Output the [x, y] coordinate of the center of the cell containing the given text.  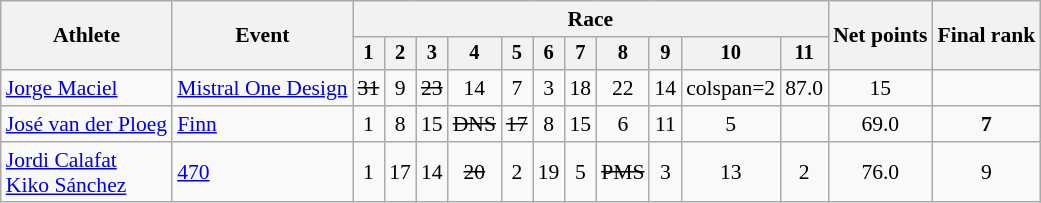
76.0 [880, 172]
19 [549, 172]
Event [262, 36]
23 [432, 88]
69.0 [880, 124]
Athlete [86, 36]
10 [730, 54]
Jorge Maciel [86, 88]
DNS [474, 124]
31 [369, 88]
22 [622, 88]
470 [262, 172]
Net points [880, 36]
Mistral One Design [262, 88]
Final rank [986, 36]
colspan=2 [730, 88]
José van der Ploeg [86, 124]
20 [474, 172]
4 [474, 54]
18 [580, 88]
13 [730, 172]
Jordi CalafatKiko Sánchez [86, 172]
PMS [622, 172]
Finn [262, 124]
Race [591, 19]
87.0 [804, 88]
